Extract the [X, Y] coordinate from the center of the cell holding the provided text.  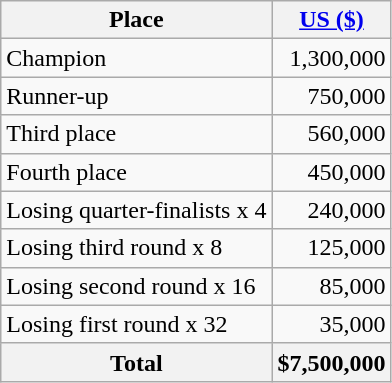
Losing second round x 16 [136, 286]
Runner-up [136, 96]
Losing quarter-finalists x 4 [136, 210]
Champion [136, 58]
750,000 [332, 96]
Place [136, 20]
Total [136, 362]
$7,500,000 [332, 362]
Losing third round x 8 [136, 248]
Third place [136, 134]
85,000 [332, 286]
Fourth place [136, 172]
560,000 [332, 134]
US ($) [332, 20]
450,000 [332, 172]
240,000 [332, 210]
35,000 [332, 324]
1,300,000 [332, 58]
Losing first round x 32 [136, 324]
125,000 [332, 248]
